Output the (X, Y) coordinate of the center of the cell containing the given text.  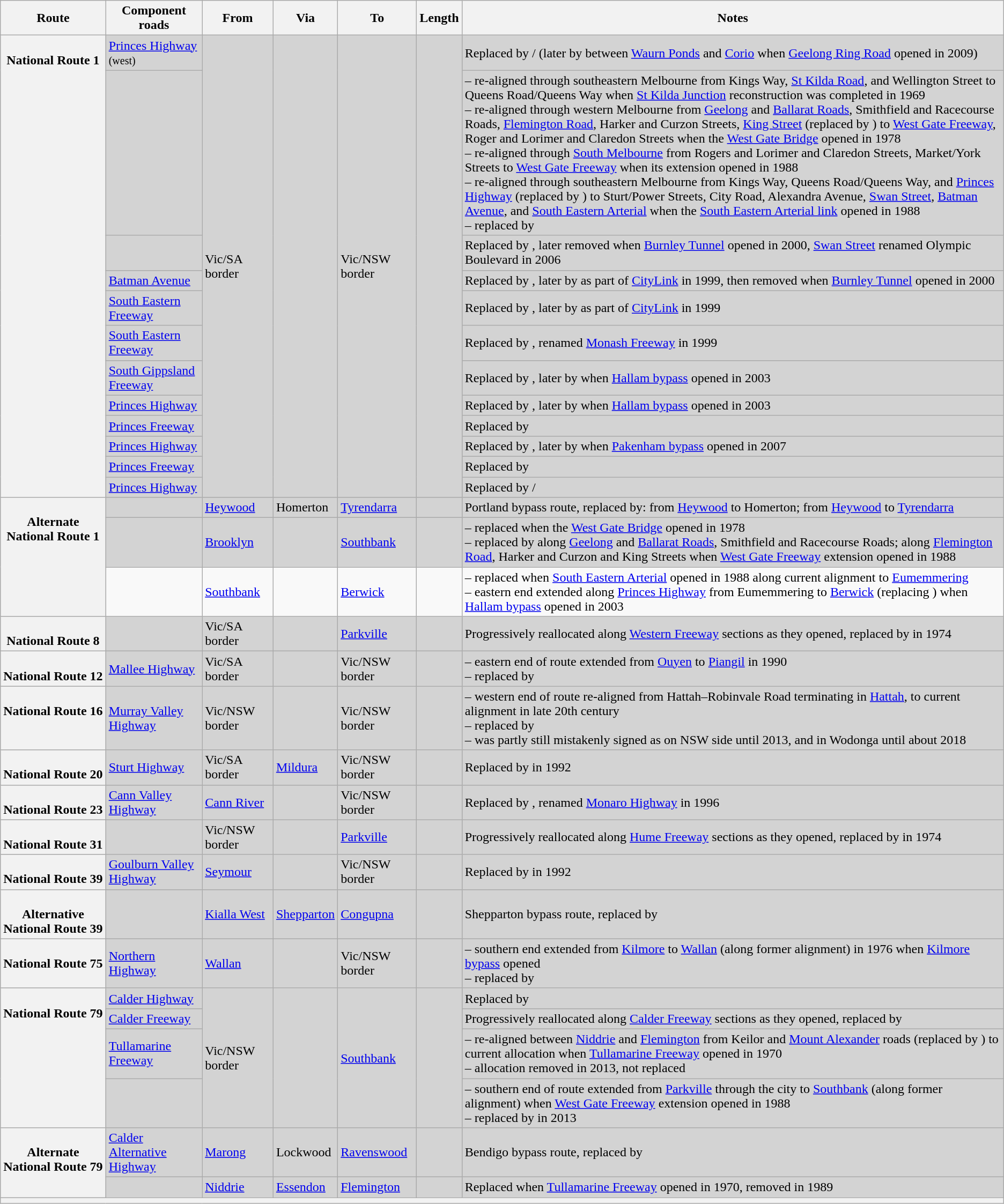
Replaced by , renamed Monash Freeway in 1999 (733, 343)
Route (53, 18)
AlternativeNational Route 39 (53, 914)
– southern end extended from Kilmore to Wallan (along former alignment) in 1976 when Kilmore bypass opened– replaced by (733, 963)
Mildura (305, 768)
Component roads (154, 18)
Progressively reallocated along Calder Freeway sections as they opened, replaced by (733, 1019)
Niddrie (238, 1187)
– eastern end of route extended from Ouyen to Piangil in 1990– replaced by (733, 669)
Shepparton (305, 914)
Tyrendarra (378, 508)
Wallan (238, 963)
Replaced when Tullamarine Freeway opened in 1970, removed in 1989 (733, 1187)
National Route 1 (53, 266)
Calder Freeway (154, 1019)
Ravenswood (378, 1153)
National Route 79 (53, 1058)
Replaced by / (733, 487)
Flemington (378, 1187)
Seymour (238, 872)
AlternateNational Route 1 (53, 557)
National Route 12 (53, 669)
National Route 8 (53, 634)
Mallee Highway (154, 669)
From (238, 18)
Replaced by , later removed when Burnley Tunnel opened in 2000, Swan Street renamed Olympic Boulevard in 2006 (733, 253)
Notes (733, 18)
National Route 75 (53, 963)
Murray Valley Highway (154, 718)
National Route 31 (53, 837)
Lockwood (305, 1153)
Progressively reallocated along Hume Freeway sections as they opened, replaced by in 1974 (733, 837)
Goulburn Valley Highway (154, 872)
Heywood (238, 508)
Portland bypass route, replaced by: from Heywood to Homerton; from Heywood to Tyrendarra (733, 508)
Essendon (305, 1187)
Length (439, 18)
Batman Avenue (154, 280)
Congupna (378, 914)
To (378, 18)
Kialla West (238, 914)
Replaced by , renamed Monaro Highway in 1996 (733, 802)
Bendigo bypass route, replaced by (733, 1153)
Cann River (238, 802)
Brooklyn (238, 542)
Princes Highway (west) (154, 53)
Progressively reallocated along Western Freeway sections as they opened, replaced by in 1974 (733, 634)
Cann Valley Highway (154, 802)
Berwick (378, 592)
Sturt Highway (154, 768)
Replaced by / (later by between Waurn Ponds and Corio when Geelong Ring Road opened in 2009) (733, 53)
Replaced by , later by when Pakenham bypass opened in 2007 (733, 446)
Replaced by , later by as part of CityLink in 1999 (733, 308)
Tullamarine Freeway (154, 1053)
Marong (238, 1153)
Calder Alternative Highway (154, 1153)
Replaced by , later by as part of CityLink in 1999, then removed when Burnley Tunnel opened in 2000 (733, 280)
Homerton (305, 508)
Via (305, 18)
Northern Highway (154, 963)
Shepparton bypass route, replaced by (733, 914)
National Route 23 (53, 802)
National Route 16 (53, 718)
AlternateNational Route 79 (53, 1163)
South Gippsland Freeway (154, 377)
Calder Highway (154, 998)
National Route 39 (53, 872)
National Route 20 (53, 768)
